Extract the [X, Y] coordinate from the center of the cell holding the provided text.  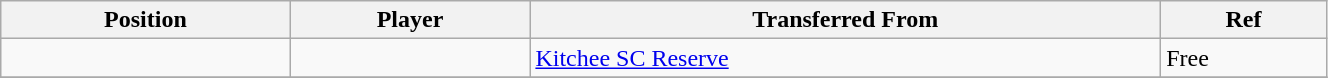
Position [146, 20]
Ref [1244, 20]
Player [410, 20]
Kitchee SC Reserve [846, 58]
Free [1244, 58]
Transferred From [846, 20]
